Detect which cell encompasses the target text, then output its [x, y] center coordinate. 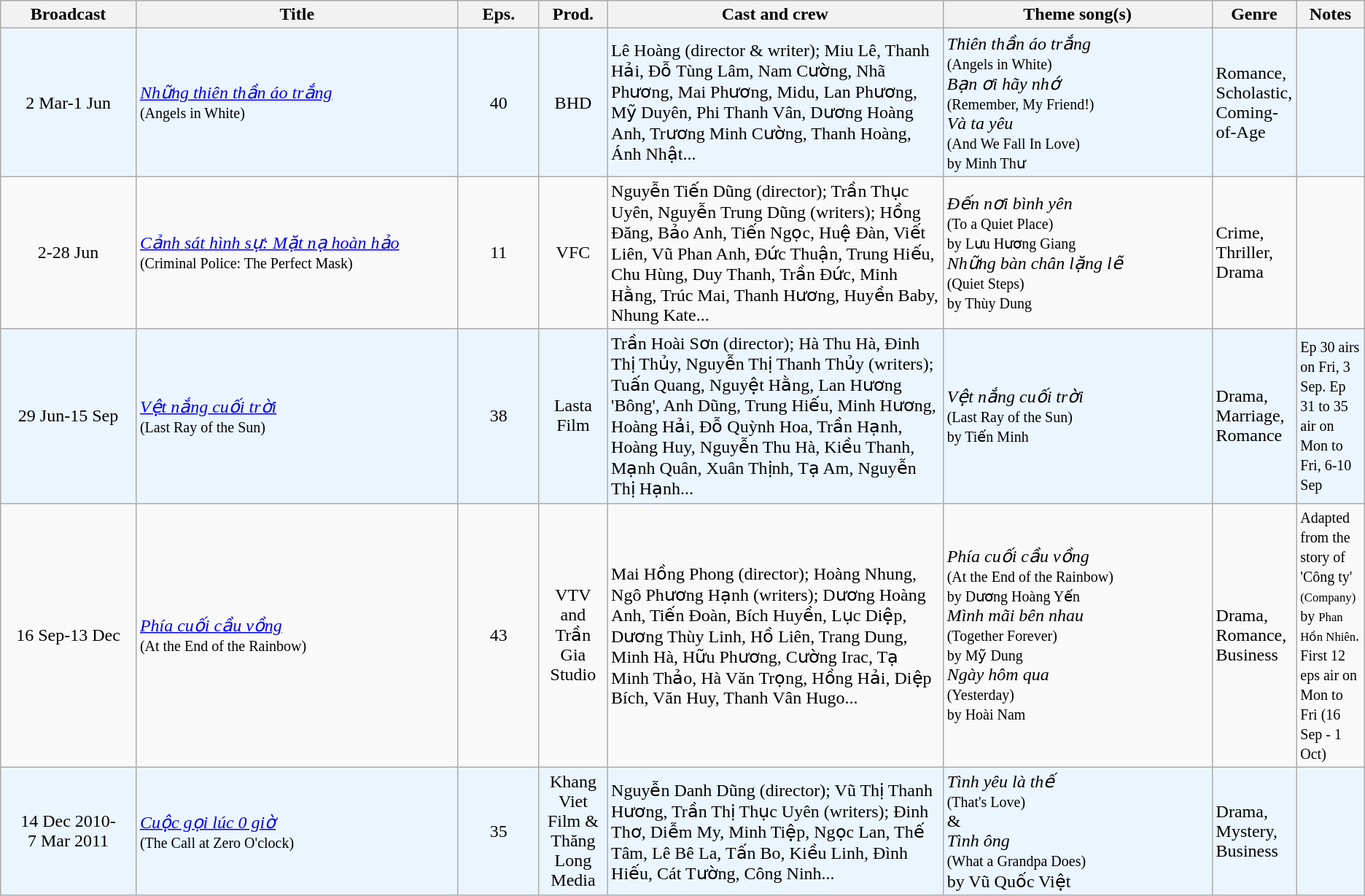
Drama, Marriage, Romance [1254, 416]
Phía cuối cầu vồng (At the End of the Rainbow)by Dương Hoàng YếnMình mãi bên nhau (Together Forever)by Mỹ DungNgày hôm qua (Yesterday)by Hoài Nam [1078, 635]
Ep 30 airs on Fri, 3 Sep. Ep 31 to 35 air on Mon to Fri, 6-10 Sep [1330, 416]
Cast and crew [776, 15]
29 Jun-15 Sep [69, 416]
Romance, Scholastic, Coming-of-Age [1254, 102]
Notes [1330, 15]
Crime, Thriller, Drama [1254, 252]
2-28 Jun [69, 252]
VTVandTrần Gia Studio [573, 635]
Adapted from the story of 'Công ty' (Company) by Phan Hồn Nhiên.First 12 eps air on Mon to Fri (16 Sep - 1 Oct) [1330, 635]
Drama, Mystery, Business [1254, 831]
Khang Viet Film &Thăng Long Media [573, 831]
Drama, Romance, Business [1254, 635]
Vệt nắng cuối trời (Last Ray of the Sun)by Tiến Minh [1078, 416]
40 [499, 102]
Broadcast [69, 15]
Vệt nắng cuối trời (Last Ray of the Sun) [297, 416]
Theme song(s) [1078, 15]
Những thiên thần áo trắng (Angels in White) [297, 102]
Thiên thần áo trắng(Angels in White)Bạn ơi hãy nhớ(Remember, My Friend!)Và ta yêu(And We Fall In Love)by Minh Thư [1078, 102]
14 Dec 2010-7 Mar 2011 [69, 831]
16 Sep-13 Dec [69, 635]
2 Mar-1 Jun [69, 102]
Phía cuối cầu vồng (At the End of the Rainbow) [297, 635]
Title [297, 15]
35 [499, 831]
11 [499, 252]
Cuộc gọi lúc 0 giờ (The Call at Zero O'clock) [297, 831]
Đến nơi bình yên (To a Quiet Place)by Lưu Hương GiangNhững bàn chân lặng lẽ (Quiet Steps)by Thùy Dung [1078, 252]
BHD [573, 102]
VFC [573, 252]
Lasta Film [573, 416]
Tình yêu là thế (That's Love)&Tình ông (What a Grandpa Does)by Vũ Quốc Việt [1078, 831]
43 [499, 635]
Cảnh sát hình sự: Mặt nạ hoàn hảo (Criminal Police: The Perfect Mask) [297, 252]
Eps. [499, 15]
Genre [1254, 15]
38 [499, 416]
Prod. [573, 15]
